Scan for the cell matching the given text and deliver its [x, y] coordinate at center. 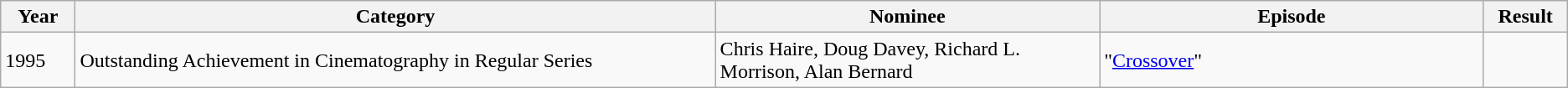
Year [39, 17]
1995 [39, 60]
Result [1525, 17]
Chris Haire, Doug Davey, Richard L. Morrison, Alan Bernard [908, 60]
"Crossover" [1292, 60]
Outstanding Achievement in Cinematography in Regular Series [395, 60]
Episode [1292, 17]
Nominee [908, 17]
Category [395, 17]
